Return the (X, Y) coordinate for the center point of the cell that contains the specified text.  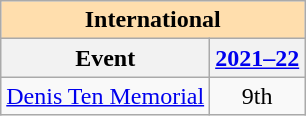
International (153, 20)
Event (106, 58)
2021–22 (258, 58)
Denis Ten Memorial (106, 96)
9th (258, 96)
